Return (x, y) of the center of cell containing provided text 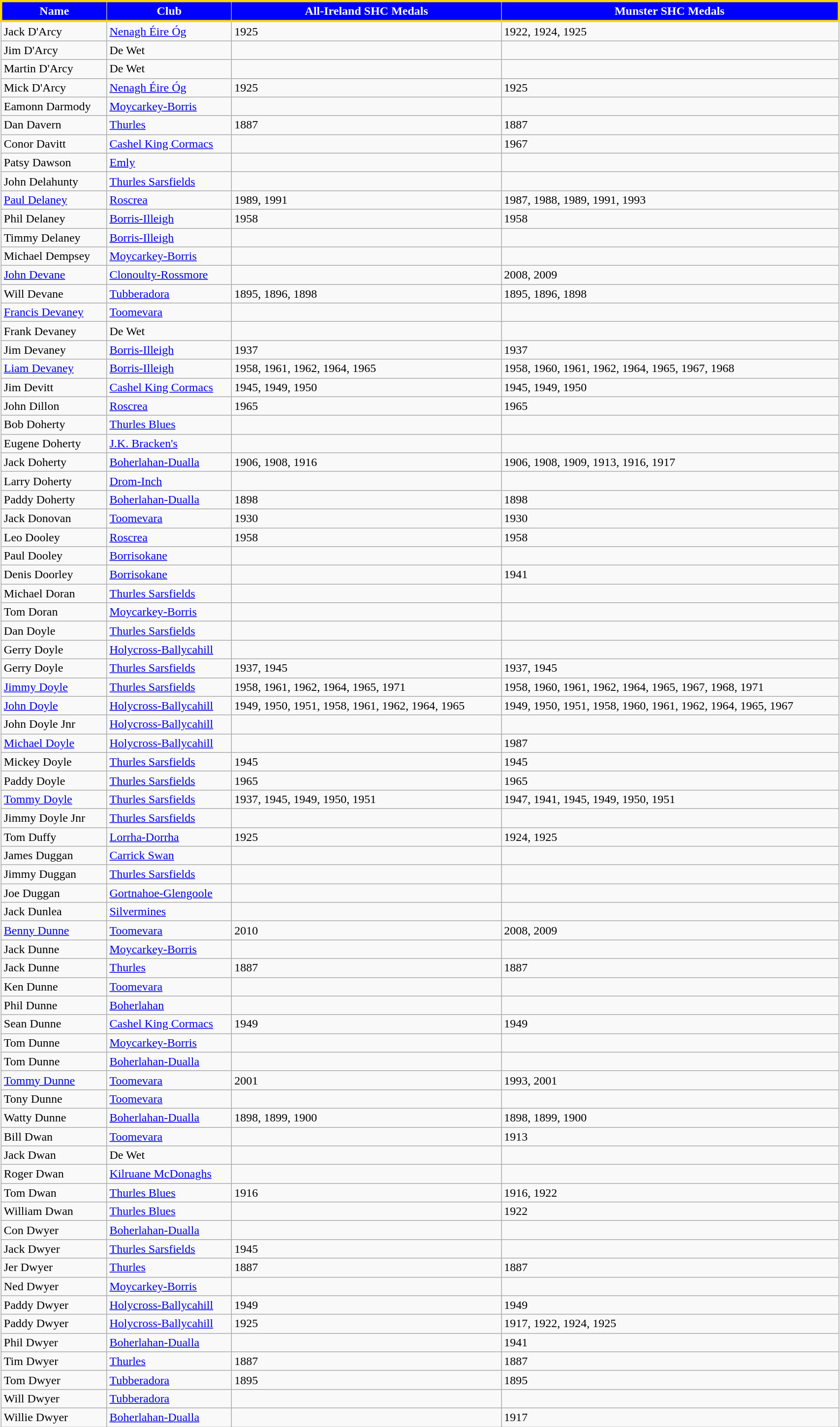
2010 (367, 931)
Paul Dooley (54, 556)
Kilruane McDonaghs (169, 1174)
1949, 1950, 1951, 1958, 1961, 1962, 1964, 1965 (367, 706)
Jim D'Arcy (54, 50)
Francis Devaney (54, 312)
Name (54, 11)
Conor Davitt (54, 144)
Jimmy Duggan (54, 874)
1924, 1925 (670, 837)
Timmy Delaney (54, 238)
Jack Dwyer (54, 1249)
Tim Dwyer (54, 1361)
Michael Dempsey (54, 256)
Patsy Dawson (54, 162)
Jack Donovan (54, 518)
1958, 1960, 1961, 1962, 1964, 1965, 1967, 1968, 1971 (670, 687)
Jack Dunlea (54, 912)
1937, 1945, 1949, 1950, 1951 (367, 799)
1958, 1961, 1962, 1964, 1965, 1971 (367, 687)
Tom Dwan (54, 1193)
1916, 1922 (670, 1193)
1949, 1950, 1951, 1958, 1960, 1961, 1962, 1964, 1965, 1967 (670, 706)
Bill Dwan (54, 1136)
Larry Doherty (54, 481)
1958, 1961, 1962, 1964, 1965 (367, 369)
Tommy Doyle (54, 799)
Benny Dunne (54, 931)
Michael Doran (54, 593)
Con Dwyer (54, 1230)
Tony Dunne (54, 1099)
Roger Dwan (54, 1174)
J.K. Bracken's (169, 443)
1906, 1908, 1916 (367, 462)
Paddy Doherty (54, 499)
1917 (670, 1417)
James Duggan (54, 856)
Denis Doorley (54, 575)
Boherlahan (169, 1005)
Drom-Inch (169, 481)
Silvermines (169, 912)
1906, 1908, 1909, 1913, 1916, 1917 (670, 462)
Paul Delaney (54, 200)
Emly (169, 162)
Gortnahoe-Glengoole (169, 893)
1987, 1988, 1989, 1991, 1993 (670, 200)
Sean Dunne (54, 1024)
Clonoulty-Rossmore (169, 275)
Watty Dunne (54, 1117)
Phil Dunne (54, 1005)
Will Devane (54, 294)
Liam Devaney (54, 369)
Tom Dwyer (54, 1380)
Frank Devaney (54, 331)
John Doyle (54, 706)
Ned Dwyer (54, 1286)
1917, 1922, 1924, 1925 (670, 1324)
John Devane (54, 275)
Tom Duffy (54, 837)
Michael Doyle (54, 743)
Phil Dwyer (54, 1342)
Willie Dwyer (54, 1417)
1993, 2001 (670, 1080)
Leo Dooley (54, 537)
Paddy Doyle (54, 780)
Jim Devaney (54, 350)
Jack Dwan (54, 1155)
Munster SHC Medals (670, 11)
Will Dwyer (54, 1398)
Dan Davern (54, 125)
John Delahunty (54, 181)
Tommy Dunne (54, 1080)
John Doyle Jnr (54, 724)
Jack Doherty (54, 462)
Jack D'Arcy (54, 31)
1922, 1924, 1925 (670, 31)
Lorrha-Dorrha (169, 837)
1967 (670, 144)
William Dwan (54, 1211)
Jim Devitt (54, 387)
Jer Dwyer (54, 1268)
Eamonn Darmody (54, 106)
Eugene Doherty (54, 443)
John Dillon (54, 406)
Club (169, 11)
2001 (367, 1080)
Jimmy Doyle (54, 687)
1987 (670, 743)
1947, 1941, 1945, 1949, 1950, 1951 (670, 799)
All-Ireland SHC Medals (367, 11)
1916 (367, 1193)
Ken Dunne (54, 987)
Dan Doyle (54, 631)
Martin D'Arcy (54, 69)
Carrick Swan (169, 856)
Mickey Doyle (54, 762)
Bob Doherty (54, 425)
Joe Duggan (54, 893)
1913 (670, 1136)
1989, 1991 (367, 200)
Phil Delaney (54, 218)
1958, 1960, 1961, 1962, 1964, 1965, 1967, 1968 (670, 369)
1922 (670, 1211)
Tom Doran (54, 612)
Jimmy Doyle Jnr (54, 818)
Mick D'Arcy (54, 88)
